Search for the cell housing the specified text and yield its (X, Y) center coordinate. 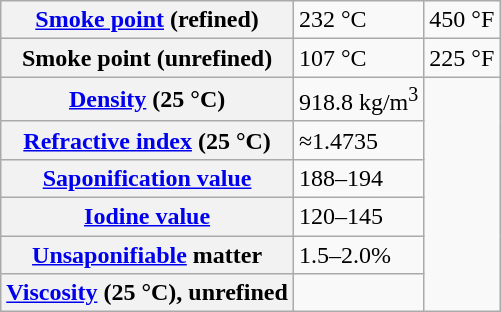
≈1.4735 (358, 140)
107 °C (358, 58)
Viscosity (25 °C), unrefined (148, 293)
225 °F (462, 58)
Density (25 °C) (148, 100)
Smoke point (refined) (148, 20)
120–145 (358, 217)
Unsaponifiable matter (148, 255)
188–194 (358, 178)
1.5–2.0% (358, 255)
Saponification value (148, 178)
450 °F (462, 20)
Smoke point (unrefined) (148, 58)
Refractive index (25 °C) (148, 140)
Iodine value (148, 217)
232 °C (358, 20)
918.8 kg/m3 (358, 100)
